Pinpoint the cell where the given text exists, returning its [x, y] midpoint coordinate. 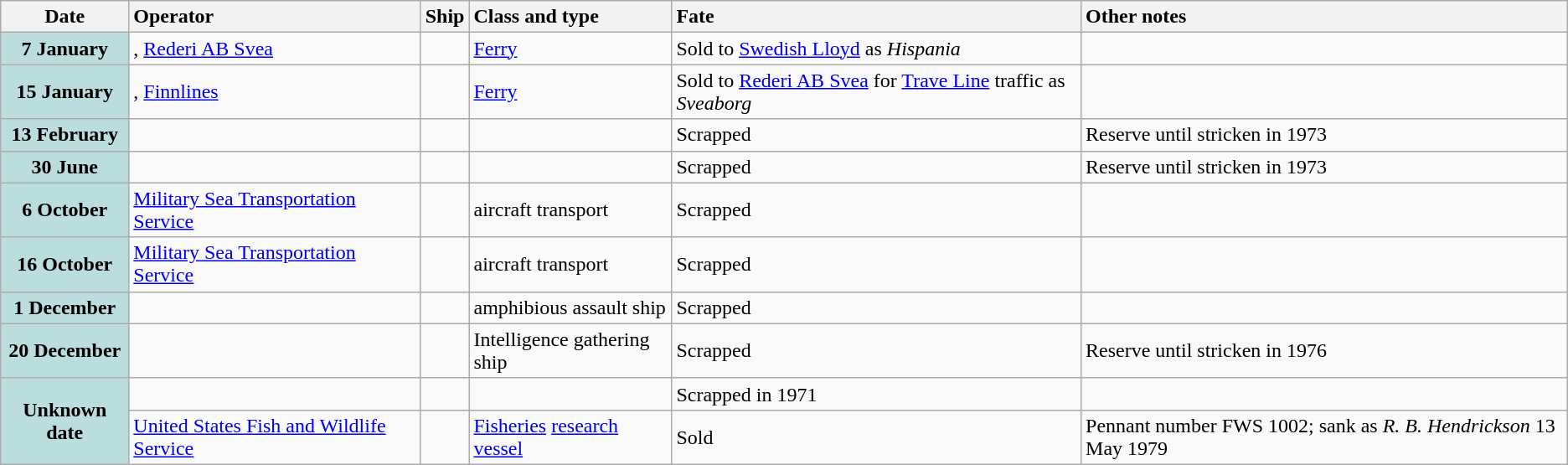
1 December [65, 307]
Fate [876, 17]
Sold [876, 437]
amphibious assault ship [570, 307]
30 June [65, 167]
Other notes [1325, 17]
6 October [65, 209]
Pennant number FWS 1002; sank as R. B. Hendrickson 13 May 1979 [1325, 437]
Class and type [570, 17]
Fisheries research vessel [570, 437]
Sold to Swedish Lloyd as Hispania [876, 49]
7 January [65, 49]
15 January [65, 92]
Ship [445, 17]
20 December [65, 350]
Reserve until stricken in 1976 [1325, 350]
13 February [65, 135]
Unknown date [65, 421]
Operator [275, 17]
16 October [65, 265]
Sold to Rederi AB Svea for Trave Line traffic as Sveaborg [876, 92]
United States Fish and Wildlife Service [275, 437]
Scrapped in 1971 [876, 394]
Intelligence gathering ship [570, 350]
, Rederi AB Svea [275, 49]
, Finnlines [275, 92]
Date [65, 17]
